Output the (x, y) coordinate of the center of the cell containing the given text.  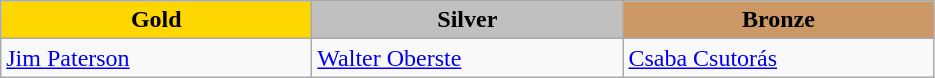
Csaba Csutorás (778, 58)
Gold (156, 20)
Silver (468, 20)
Jim Paterson (156, 58)
Walter Oberste (468, 58)
Bronze (778, 20)
